Pinpoint the cell where the given text exists, returning its (x, y) midpoint coordinate. 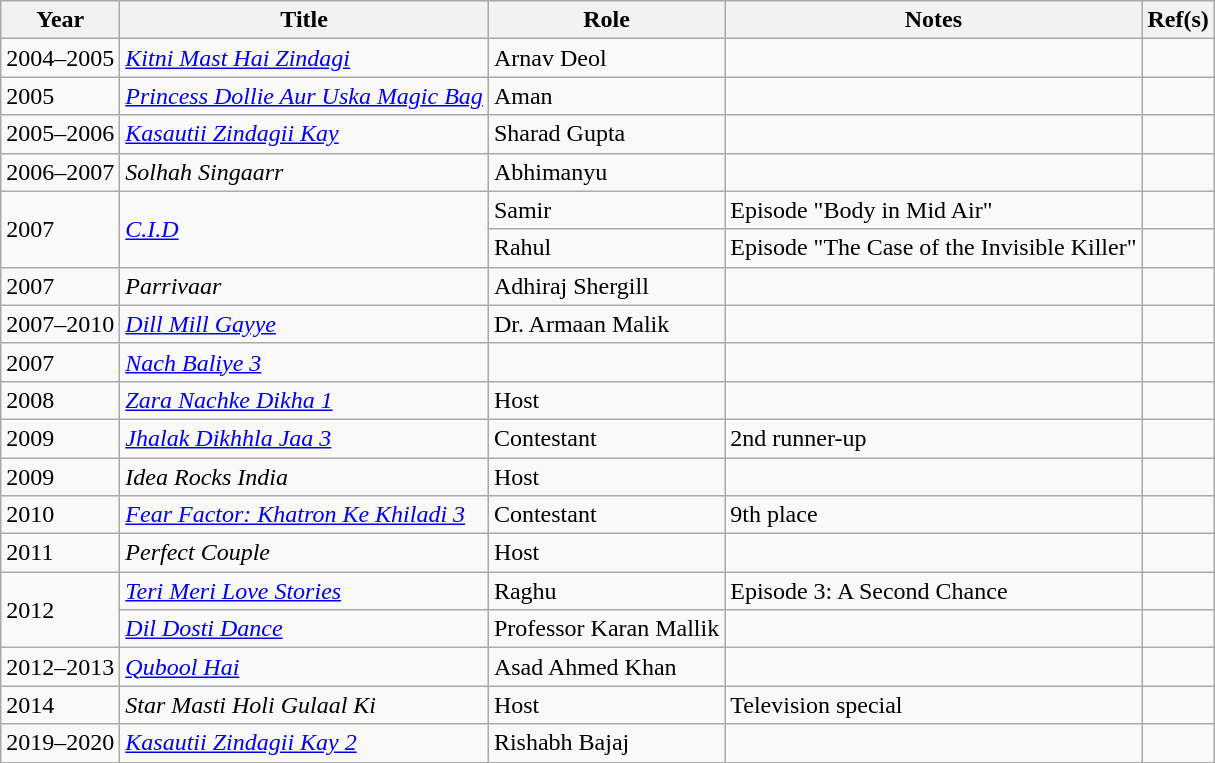
Ref(s) (1178, 20)
Dil Dosti Dance (304, 629)
Professor Karan Mallik (606, 629)
2005 (60, 96)
Kasautii Zindagii Kay 2 (304, 743)
2008 (60, 400)
2019–2020 (60, 743)
Television special (934, 705)
2005–2006 (60, 134)
Fear Factor: Khatron Ke Khiladi 3 (304, 515)
Episode 3: A Second Chance (934, 591)
Year (60, 20)
Qubool Hai (304, 667)
Episode "Body in Mid Air" (934, 210)
Sharad Gupta (606, 134)
Teri Meri Love Stories (304, 591)
Jhalak Dikhhla Jaa 3 (304, 438)
Rahul (606, 248)
Title (304, 20)
Adhiraj Shergill (606, 286)
Solhah Singaarr (304, 172)
2004–2005 (60, 58)
Perfect Couple (304, 553)
Rishabh Bajaj (606, 743)
C.I.D (304, 229)
2nd runner-up (934, 438)
Episode "The Case of the Invisible Killer" (934, 248)
Idea Rocks India (304, 477)
Kitni Mast Hai Zindagi (304, 58)
Samir (606, 210)
Nach Baliye 3 (304, 362)
9th place (934, 515)
Arnav Deol (606, 58)
Dill Mill Gayye (304, 324)
Parrivaar (304, 286)
Princess Dollie Aur Uska Magic Bag (304, 96)
2011 (60, 553)
Aman (606, 96)
2010 (60, 515)
Zara Nachke Dikha 1 (304, 400)
Star Masti Holi Gulaal Ki (304, 705)
Dr. Armaan Malik (606, 324)
2007–2010 (60, 324)
Asad Ahmed Khan (606, 667)
Raghu (606, 591)
2012 (60, 610)
Abhimanyu (606, 172)
Notes (934, 20)
Role (606, 20)
2012–2013 (60, 667)
Kasautii Zindagii Kay (304, 134)
2006–2007 (60, 172)
2014 (60, 705)
